Output the (x, y) coordinate of the center of the cell containing the given text.  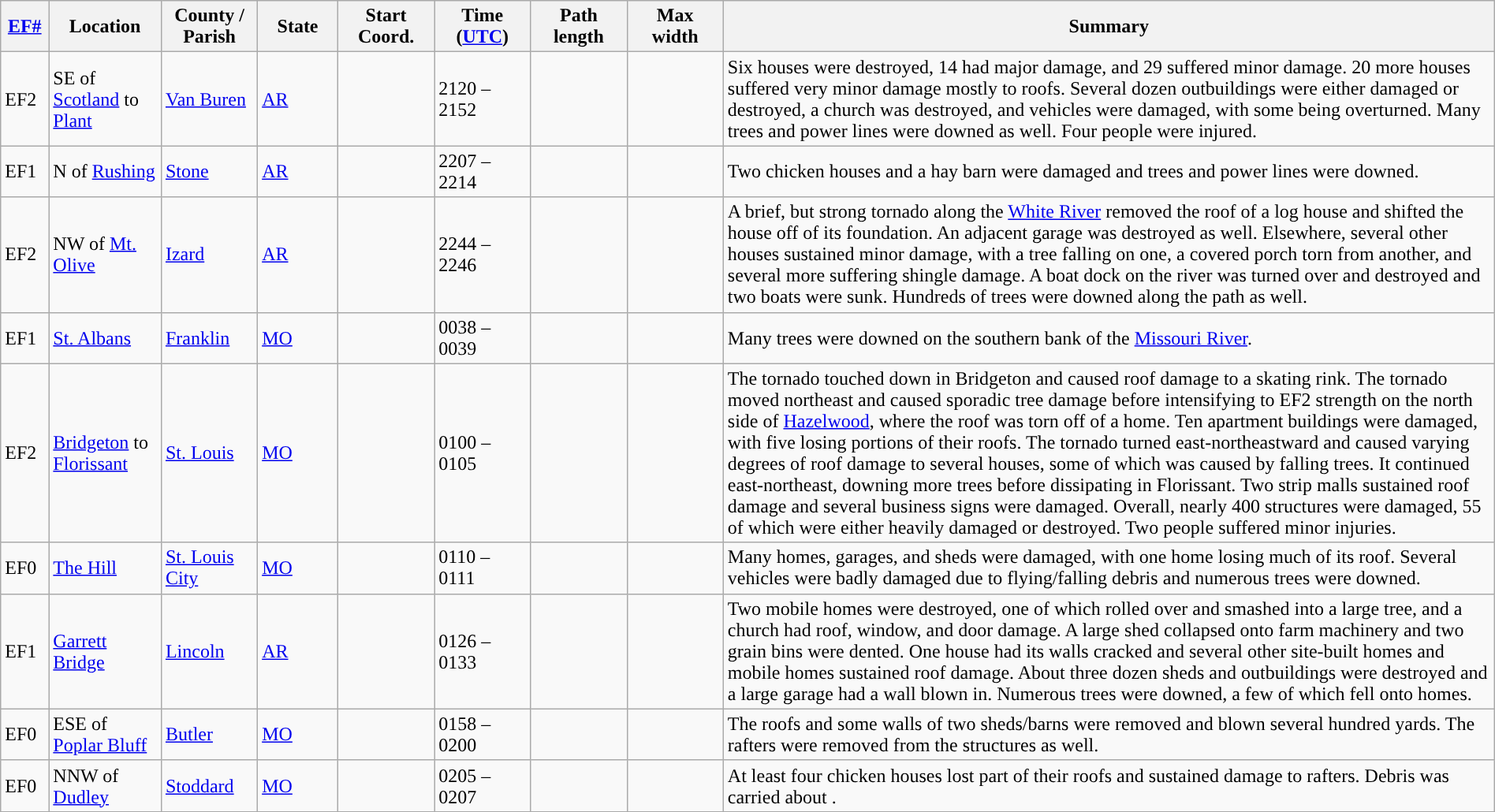
Start Coord. (386, 27)
0100 – 0105 (483, 453)
Max width (675, 27)
Summary (1109, 27)
Many trees were downed on the southern bank of the Missouri River. (1109, 337)
Butler (209, 735)
State (298, 27)
The roofs and some walls of two sheds/barns were removed and blown several hundred yards. The rafters were removed from the structures as well. (1109, 735)
Location (106, 27)
Stoddard (209, 785)
Stone (209, 172)
Garrett Bridge (106, 651)
Lincoln (209, 651)
2120 – 2152 (483, 99)
NW of Mt. Olive (106, 255)
Path length (579, 27)
The Hill (106, 568)
N of Rushing (106, 172)
Two chicken houses and a hay barn were damaged and trees and power lines were downed. (1109, 172)
ESE of Poplar Bluff (106, 735)
St. Louis (209, 453)
EF# (25, 27)
SE of Scotland to Plant (106, 99)
Izard (209, 255)
Time (UTC) (483, 27)
Van Buren (209, 99)
St. Albans (106, 337)
Bridgeton to Florissant (106, 453)
St. Louis City (209, 568)
2244 – 2246 (483, 255)
0126 – 0133 (483, 651)
0110 – 0111 (483, 568)
County / Parish (209, 27)
0205 – 0207 (483, 785)
0158 – 0200 (483, 735)
At least four chicken houses lost part of their roofs and sustained damage to rafters. Debris was carried about . (1109, 785)
0038 – 0039 (483, 337)
2207 – 2214 (483, 172)
NNW of Dudley (106, 785)
Franklin (209, 337)
